Locate the cell with the specified text and output its [X, Y] center coordinate. 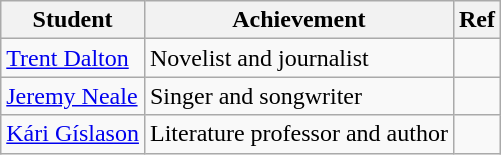
Achievement [298, 20]
Literature professor and author [298, 134]
Singer and songwriter [298, 96]
Trent Dalton [73, 58]
Ref [476, 20]
Jeremy Neale [73, 96]
Student [73, 20]
Kári Gíslason [73, 134]
Novelist and journalist [298, 58]
